Return the [X, Y] coordinate for the center point of the cell that contains the specified text.  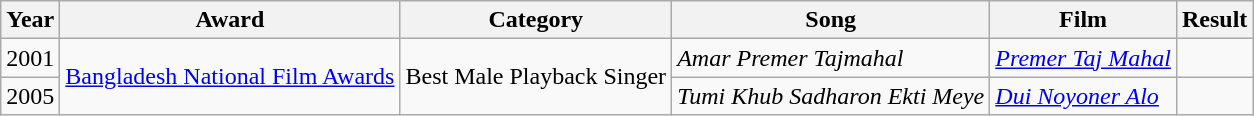
Best Male Playback Singer [536, 77]
Song [831, 20]
Amar Premer Tajmahal [831, 58]
2005 [30, 96]
Result [1214, 20]
Award [230, 20]
Film [1084, 20]
Bangladesh National Film Awards [230, 77]
Dui Noyoner Alo [1084, 96]
2001 [30, 58]
Premer Taj Mahal [1084, 58]
Category [536, 20]
Year [30, 20]
Tumi Khub Sadharon Ekti Meye [831, 96]
